Find where the given text appears and provide that cell's center as (X, Y) coordinate. 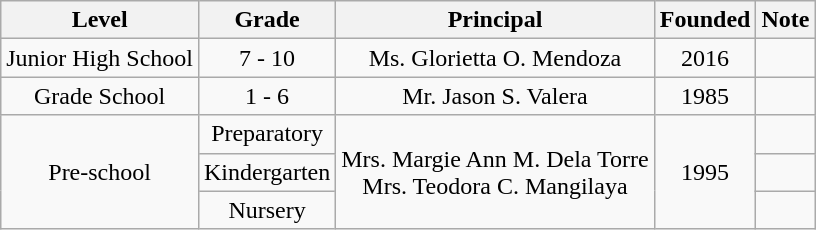
Mr. Jason S. Valera (495, 96)
Ms. Glorietta O. Mendoza (495, 58)
Grade (266, 20)
Founded (705, 20)
1995 (705, 172)
Principal (495, 20)
Kindergarten (266, 172)
Pre-school (100, 172)
Preparatory (266, 134)
Nursery (266, 210)
Grade School (100, 96)
Note (786, 20)
Level (100, 20)
1985 (705, 96)
2016 (705, 58)
7 - 10 (266, 58)
Junior High School (100, 58)
1 - 6 (266, 96)
Mrs. Margie Ann M. Dela TorreMrs. Teodora C. Mangilaya (495, 172)
